Detect which cell encompasses the target text, then output its (X, Y) center coordinate. 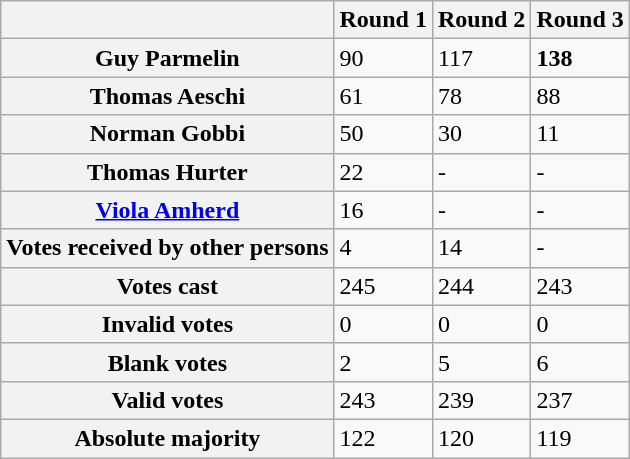
Thomas Hurter (168, 172)
50 (383, 134)
122 (383, 438)
244 (481, 286)
11 (580, 134)
Round 3 (580, 20)
Valid votes (168, 400)
245 (383, 286)
120 (481, 438)
90 (383, 58)
88 (580, 96)
Votes cast (168, 286)
Votes received by other persons (168, 248)
14 (481, 248)
237 (580, 400)
Viola Amherd (168, 210)
Round 1 (383, 20)
61 (383, 96)
Norman Gobbi (168, 134)
4 (383, 248)
6 (580, 362)
Blank votes (168, 362)
5 (481, 362)
Thomas Aeschi (168, 96)
30 (481, 134)
117 (481, 58)
119 (580, 438)
2 (383, 362)
Invalid votes (168, 324)
Absolute majority (168, 438)
16 (383, 210)
Round 2 (481, 20)
22 (383, 172)
138 (580, 58)
Guy Parmelin (168, 58)
239 (481, 400)
78 (481, 96)
